Determine the (x, y) coordinate at the center of the cell enclosing the given text.  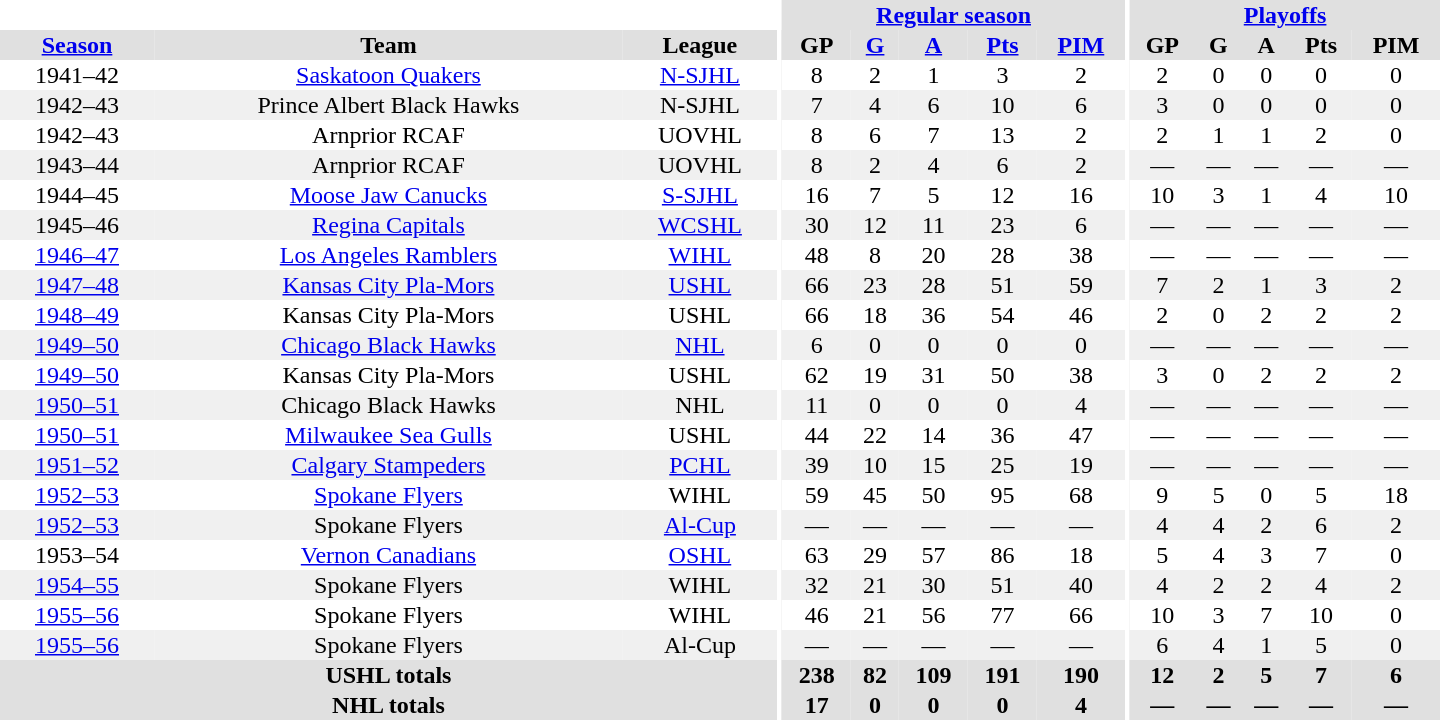
13 (1002, 135)
47 (1081, 435)
S-SJHL (700, 195)
USHL totals (388, 675)
WCSHL (700, 225)
57 (934, 555)
190 (1081, 675)
82 (875, 675)
68 (1081, 495)
95 (1002, 495)
40 (1081, 585)
14 (934, 435)
9 (1162, 495)
191 (1002, 675)
Vernon Canadians (388, 555)
63 (816, 555)
109 (934, 675)
31 (934, 375)
Milwaukee Sea Gulls (388, 435)
PCHL (700, 465)
62 (816, 375)
1954–55 (77, 585)
77 (1002, 615)
OSHL (700, 555)
1941–42 (77, 75)
17 (816, 705)
Moose Jaw Canucks (388, 195)
1944–45 (77, 195)
1946–47 (77, 255)
48 (816, 255)
1948–49 (77, 315)
39 (816, 465)
Playoffs (1285, 15)
44 (816, 435)
Calgary Stampeders (388, 465)
25 (1002, 465)
Regina Capitals (388, 225)
1945–46 (77, 225)
54 (1002, 315)
1947–48 (77, 285)
Saskatoon Quakers (388, 75)
Team (388, 45)
League (700, 45)
Los Angeles Ramblers (388, 255)
Prince Albert Black Hawks (388, 105)
1953–54 (77, 555)
1943–44 (77, 165)
1951–52 (77, 465)
32 (816, 585)
15 (934, 465)
Season (77, 45)
NHL totals (388, 705)
238 (816, 675)
20 (934, 255)
56 (934, 615)
45 (875, 495)
86 (1002, 555)
29 (875, 555)
22 (875, 435)
Regular season (954, 15)
